For the text-containing cell, return its midpoint in [X, Y] coordinate format. 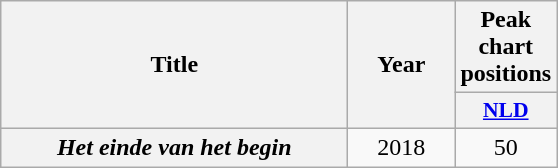
Year [402, 65]
Title [174, 65]
NLD [506, 111]
Peak chart positions [506, 47]
Het einde van het begin [174, 147]
2018 [402, 147]
50 [506, 147]
